From the cell containing the given text, extract its center point as [X, Y] coordinate. 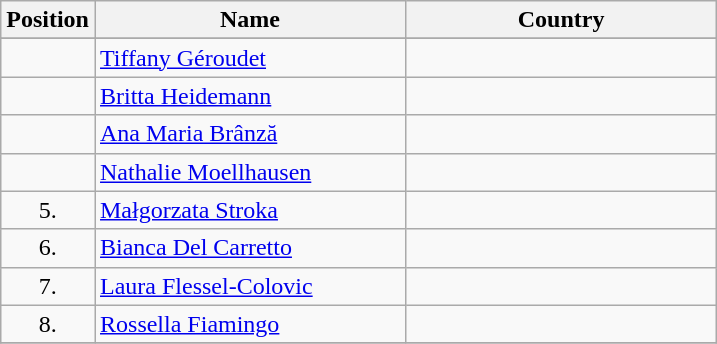
5. [48, 210]
Country [562, 20]
Ana Maria Brânză [250, 134]
Laura Flessel-Colovic [250, 286]
8. [48, 324]
Rossella Fiamingo [250, 324]
Bianca Del Carretto [250, 248]
Tiffany Géroudet [250, 58]
Nathalie Moellhausen [250, 172]
7. [48, 286]
Małgorzata Stroka [250, 210]
Name [250, 20]
Position [48, 20]
Britta Heidemann [250, 96]
6. [48, 248]
